Pinpoint the cell where the given text exists, returning its [X, Y] midpoint coordinate. 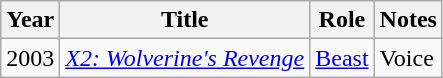
Beast [342, 58]
2003 [30, 58]
Title [185, 20]
Year [30, 20]
Notes [408, 20]
Voice [408, 58]
Role [342, 20]
X2: Wolverine's Revenge [185, 58]
